Find where the given text appears and provide that cell's center as (x, y) coordinate. 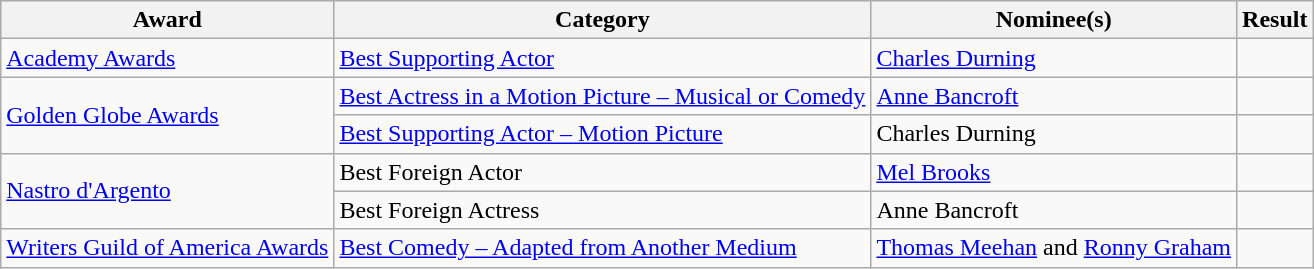
Best Comedy – Adapted from Another Medium (602, 248)
Award (168, 20)
Nastro d'Argento (168, 191)
Best Foreign Actor (602, 172)
Best Actress in a Motion Picture – Musical or Comedy (602, 96)
Best Supporting Actor (602, 58)
Nominee(s) (1054, 20)
Result (1275, 20)
Golden Globe Awards (168, 115)
Best Supporting Actor – Motion Picture (602, 134)
Mel Brooks (1054, 172)
Thomas Meehan and Ronny Graham (1054, 248)
Best Foreign Actress (602, 210)
Category (602, 20)
Writers Guild of America Awards (168, 248)
Academy Awards (168, 58)
